Pinpoint the cell where the given text exists, returning its (x, y) midpoint coordinate. 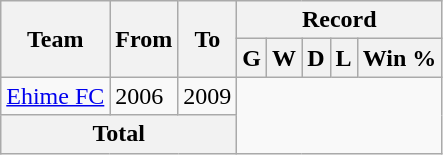
D (316, 58)
L (344, 58)
2009 (208, 96)
Win % (400, 58)
2006 (144, 96)
W (284, 58)
To (208, 39)
Ehime FC (56, 96)
From (144, 39)
Record (340, 20)
G (252, 58)
Team (56, 39)
Total (119, 134)
